Scan for the cell matching the given text and deliver its [x, y] coordinate at center. 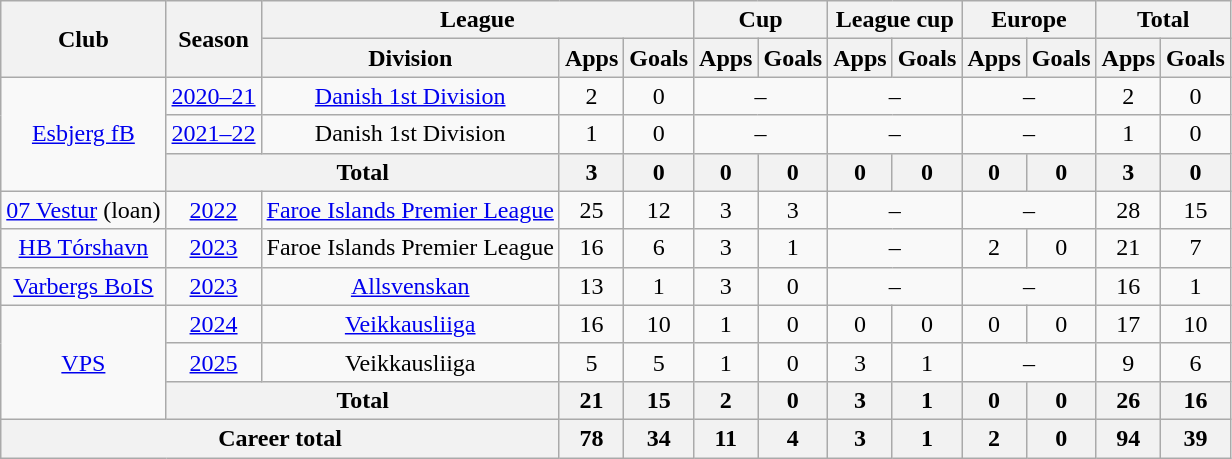
2025 [214, 362]
07 Vestur (loan) [84, 210]
Career total [280, 438]
Esbjerg fB [84, 134]
HB Tórshavn [84, 248]
17 [1128, 324]
Season [214, 39]
26 [1128, 400]
78 [591, 438]
34 [659, 438]
League [477, 20]
7 [1196, 248]
VPS [84, 362]
League cup [895, 20]
2022 [214, 210]
39 [1196, 438]
4 [793, 438]
Cup [761, 20]
12 [659, 210]
Division [410, 58]
25 [591, 210]
Club [84, 39]
13 [591, 286]
Allsvenskan [410, 286]
Europe [1029, 20]
2021–22 [214, 134]
94 [1128, 438]
2024 [214, 324]
2020–21 [214, 96]
9 [1128, 362]
Varbergs BoIS [84, 286]
11 [726, 438]
28 [1128, 210]
